Determine the (X, Y) coordinate at the center of the cell enclosing the given text.  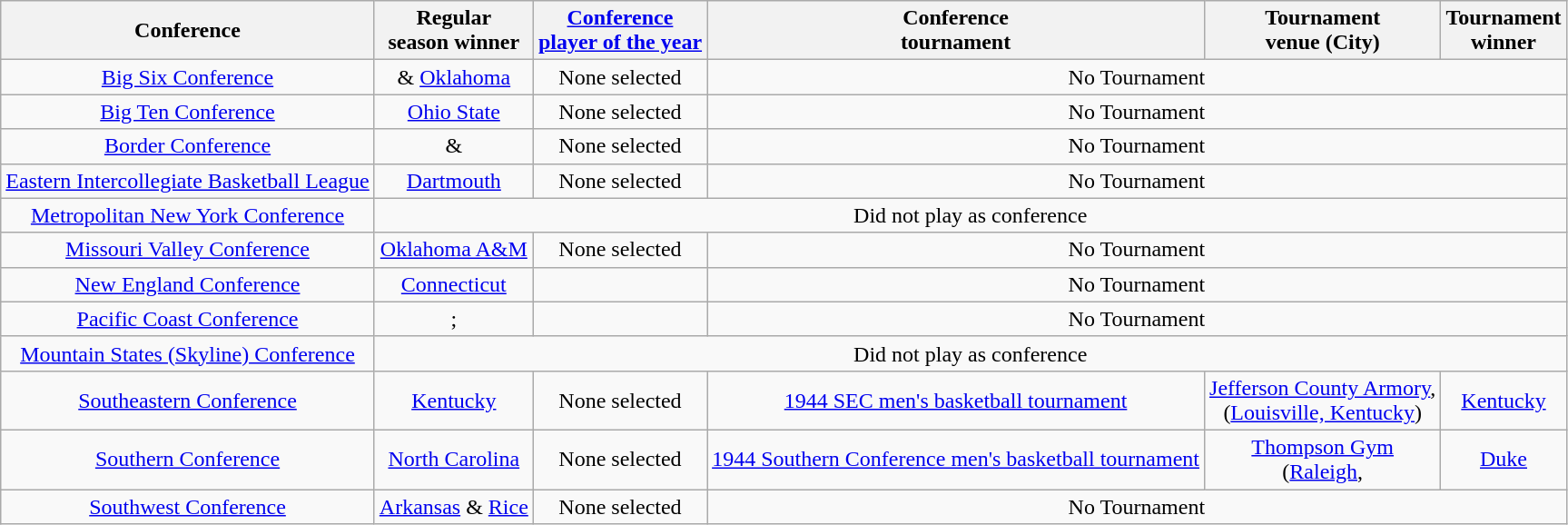
Duke (1504, 460)
Connecticut (454, 284)
Jefferson County Armory,(Louisville, Kentucky) (1323, 400)
& (454, 146)
Regular season winner (454, 31)
Metropolitan New York Conference (188, 215)
Conference tournament (956, 31)
Arkansas & Rice (454, 506)
Ohio State (454, 112)
Dartmouth (454, 181)
Eastern Intercollegiate Basketball League (188, 181)
North Carolina (454, 460)
Southern Conference (188, 460)
Southeastern Conference (188, 400)
1944 SEC men's basketball tournament (956, 400)
Tournament venue (City) (1323, 31)
Southwest Conference (188, 506)
Pacific Coast Conference (188, 319)
1944 Southern Conference men's basketball tournament (956, 460)
Oklahoma A&M (454, 250)
New England Conference (188, 284)
& Oklahoma (454, 77)
Big Six Conference (188, 77)
Big Ten Conference (188, 112)
Border Conference (188, 146)
Thompson Gym(Raleigh, (1323, 460)
Mountain States (Skyline) Conference (188, 353)
Tournament winner (1504, 31)
Conference (188, 31)
Missouri Valley Conference (188, 250)
Conference player of the year (619, 31)
; (454, 319)
